Return [x, y] of the center of cell containing provided text 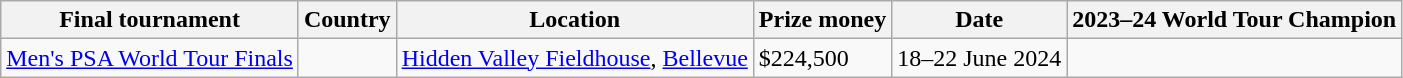
Men's PSA World Tour Finals [150, 58]
Date [980, 20]
Hidden Valley Fieldhouse, Bellevue [574, 58]
Location [574, 20]
Prize money [822, 20]
2023–24 World Tour Champion [1234, 20]
$224,500 [822, 58]
18–22 June 2024 [980, 58]
Country [347, 20]
Final tournament [150, 20]
